Identify which cell holds the provided text, then report its [x, y] central coordinate. 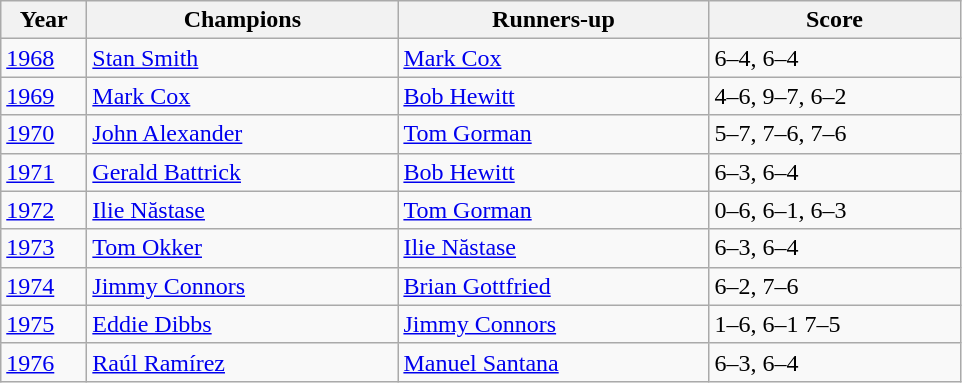
John Alexander [242, 134]
Eddie Dibbs [242, 324]
Brian Gottfried [554, 286]
1976 [44, 362]
Manuel Santana [554, 362]
Year [44, 20]
1970 [44, 134]
1969 [44, 96]
1971 [44, 172]
4–6, 9–7, 6–2 [834, 96]
6–4, 6–4 [834, 58]
Score [834, 20]
1973 [44, 248]
Stan Smith [242, 58]
1–6, 6–1 7–5 [834, 324]
Raúl Ramírez [242, 362]
1974 [44, 286]
1975 [44, 324]
Tom Okker [242, 248]
Runners-up [554, 20]
0–6, 6–1, 6–3 [834, 210]
1968 [44, 58]
6–2, 7–6 [834, 286]
Gerald Battrick [242, 172]
5–7, 7–6, 7–6 [834, 134]
1972 [44, 210]
Champions [242, 20]
